Detect which cell encompasses the target text, then output its [X, Y] center coordinate. 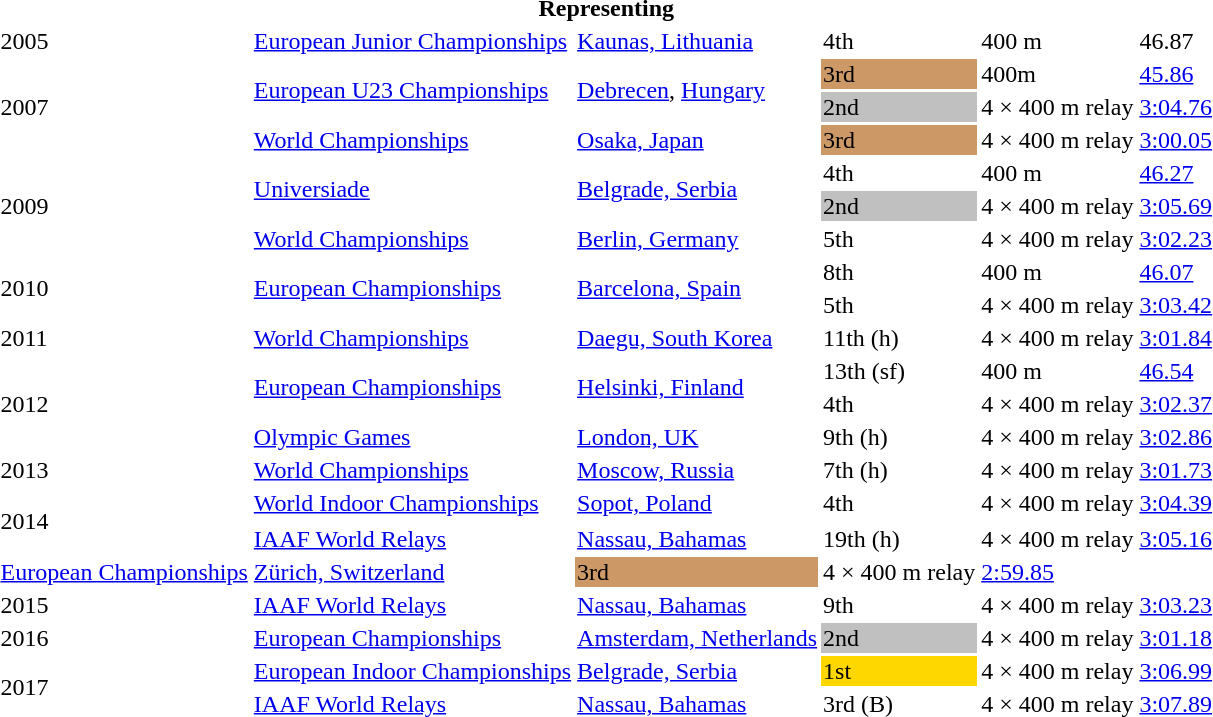
Barcelona, Spain [698, 288]
Berlin, Germany [698, 239]
Kaunas, Lithuania [698, 41]
400m [1058, 74]
9th (h) [900, 437]
Helsinki, Finland [698, 388]
European U23 Championships [412, 90]
13th (sf) [900, 371]
London, UK [698, 437]
Daegu, South Korea [698, 338]
World Indoor Championships [412, 503]
Sopot, Poland [698, 503]
8th [900, 272]
Olympic Games [412, 437]
Debrecen, Hungary [698, 90]
1st [900, 671]
European Indoor Championships [412, 671]
7th (h) [900, 470]
European Junior Championships [412, 41]
11th (h) [900, 338]
9th [900, 605]
2:59.85 [1058, 572]
Zürich, Switzerland [412, 572]
Amsterdam, Netherlands [698, 638]
Moscow, Russia [698, 470]
Osaka, Japan [698, 140]
19th (h) [900, 539]
Universiade [412, 190]
